Return the (x, y) coordinate for the center point of the cell that contains the specified text.  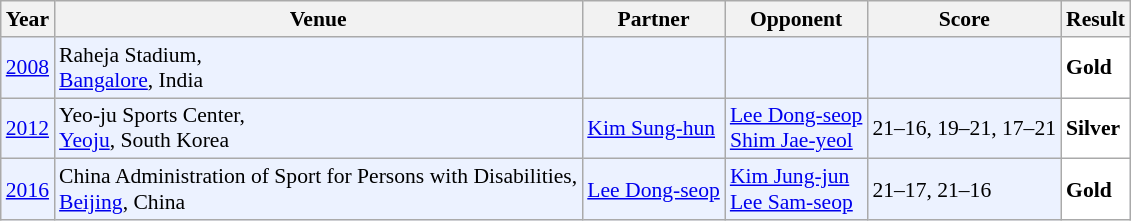
Kim Sung-hun (654, 128)
21–16, 19–21, 17–21 (964, 128)
Venue (318, 19)
2008 (28, 68)
Result (1096, 19)
2012 (28, 128)
21–17, 21–16 (964, 190)
Opponent (796, 19)
Year (28, 19)
Lee Dong-seop Shim Jae-yeol (796, 128)
Partner (654, 19)
Kim Jung-jun Lee Sam-seop (796, 190)
Lee Dong-seop (654, 190)
2016 (28, 190)
Yeo-ju Sports Center,Yeoju, South Korea (318, 128)
Score (964, 19)
Silver (1096, 128)
China Administration of Sport for Persons with Disabilities,Beijing, China (318, 190)
Raheja Stadium,Bangalore, India (318, 68)
